For the text-containing cell, return its midpoint in (X, Y) coordinate format. 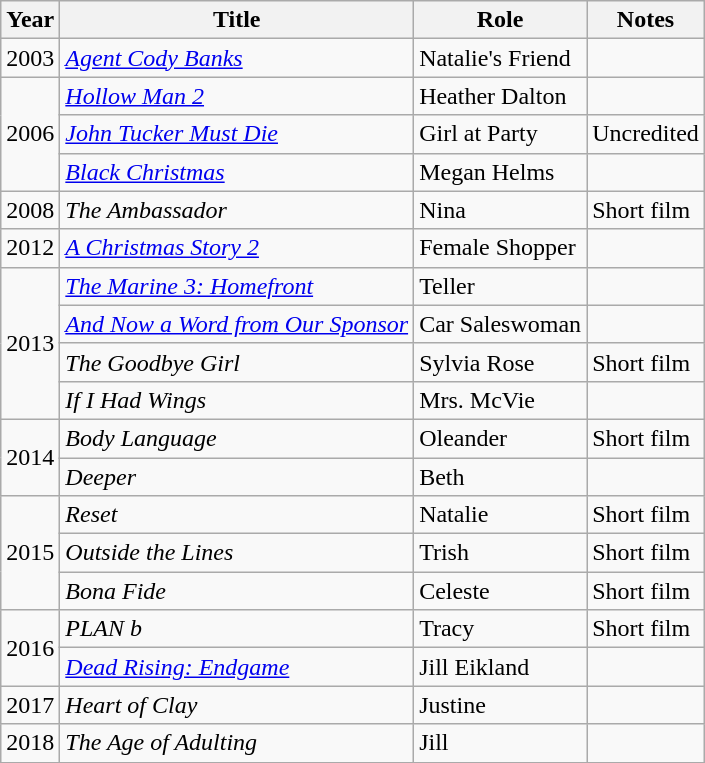
2006 (30, 134)
The Marine 3: Homefront (237, 286)
The Age of Adulting (237, 743)
2017 (30, 705)
Tracy (500, 629)
Agent Cody Banks (237, 58)
2014 (30, 457)
2012 (30, 248)
Car Saleswoman (500, 324)
Outside the Lines (237, 553)
Justine (500, 705)
Sylvia Rose (500, 362)
Reset (237, 515)
Trish (500, 553)
Megan Helms (500, 172)
Oleander (500, 438)
PLAN b (237, 629)
John Tucker Must Die (237, 134)
Nina (500, 210)
Natalie's Friend (500, 58)
Year (30, 20)
Beth (500, 477)
Hollow Man 2 (237, 96)
Bona Fide (237, 591)
And Now a Word from Our Sponsor (237, 324)
2008 (30, 210)
Female Shopper (500, 248)
2016 (30, 648)
2003 (30, 58)
Black Christmas (237, 172)
Title (237, 20)
Jill Eikland (500, 667)
Natalie (500, 515)
Role (500, 20)
Uncredited (646, 134)
A Christmas Story 2 (237, 248)
The Ambassador (237, 210)
Deeper (237, 477)
Heart of Clay (237, 705)
Jill (500, 743)
Girl at Party (500, 134)
2015 (30, 553)
Dead Rising: Endgame (237, 667)
Notes (646, 20)
Teller (500, 286)
Heather Dalton (500, 96)
Mrs. McVie (500, 400)
If I Had Wings (237, 400)
The Goodbye Girl (237, 362)
Body Language (237, 438)
2018 (30, 743)
2013 (30, 343)
Celeste (500, 591)
